Determine the [X, Y] coordinate at the center of the cell enclosing the given text.  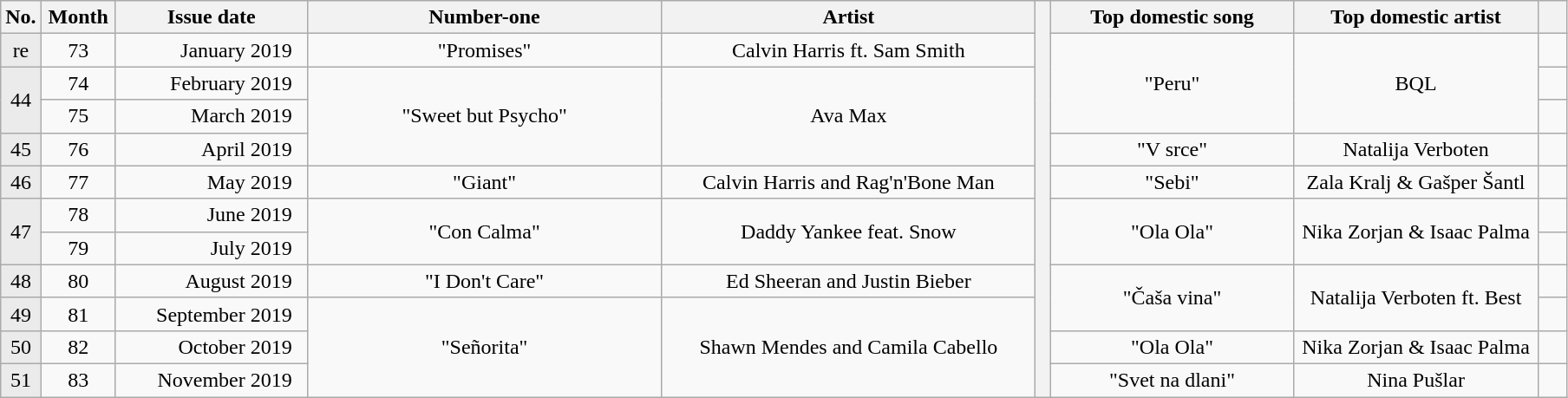
80 [78, 281]
"Sebi" [1173, 182]
Number-one [484, 17]
March 2019 [212, 116]
75 [78, 116]
November 2019 [212, 380]
July 2019 [212, 248]
September 2019 [212, 314]
77 [78, 182]
"Con Calma" [484, 232]
"Svet na dlani" [1173, 380]
83 [78, 380]
82 [78, 347]
"I Don't Care" [484, 281]
50 [21, 347]
Issue date [212, 17]
October 2019 [212, 347]
BQL [1415, 83]
June 2019 [212, 215]
Calvin Harris and Rag'n'Bone Man [848, 182]
79 [78, 248]
Month [78, 17]
"Señorita" [484, 347]
Zala Kralj & Gašper Šantl [1415, 182]
Calvin Harris ft. Sam Smith [848, 50]
44 [21, 100]
Shawn Mendes and Camila Cabello [848, 347]
"Giant" [484, 182]
74 [78, 83]
"Čaša vina" [1173, 297]
April 2019 [212, 149]
May 2019 [212, 182]
Ed Sheeran and Justin Bieber [848, 281]
"V srce" [1173, 149]
Natalija Verboten ft. Best [1415, 297]
48 [21, 281]
February 2019 [212, 83]
45 [21, 149]
January 2019 [212, 50]
"Peru" [1173, 83]
78 [78, 215]
51 [21, 380]
76 [78, 149]
Artist [848, 17]
73 [78, 50]
Nina Pušlar [1415, 380]
81 [78, 314]
August 2019 [212, 281]
"Sweet but Psycho" [484, 116]
re [21, 50]
47 [21, 232]
No. [21, 17]
Daddy Yankee feat. Snow [848, 232]
"Promises" [484, 50]
46 [21, 182]
Natalija Verboten [1415, 149]
Ava Max [848, 116]
Top domestic artist [1415, 17]
49 [21, 314]
Top domestic song [1173, 17]
